Find where the given text appears and provide that cell's center as (x, y) coordinate. 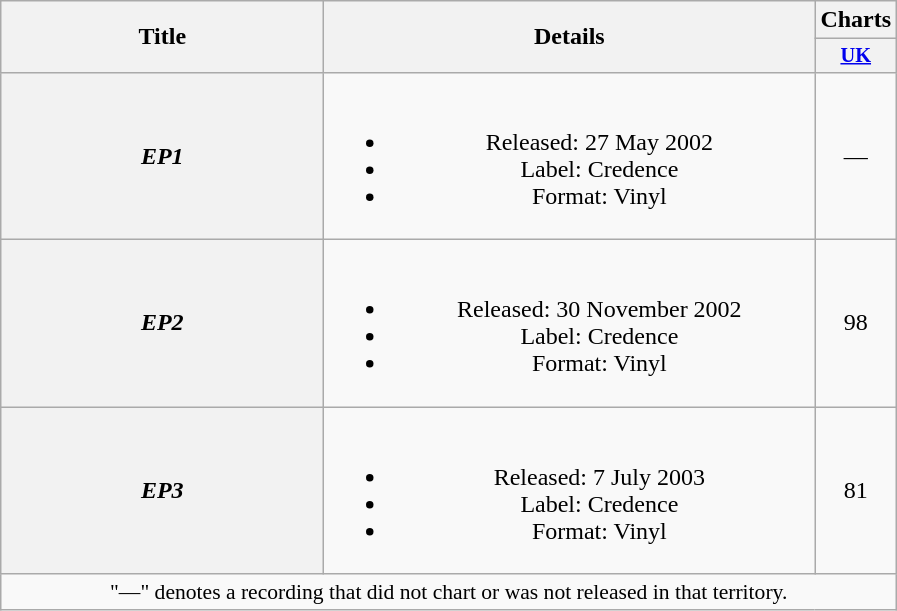
Title (162, 37)
"—" denotes a recording that did not chart or was not released in that territory. (449, 592)
Released: 27 May 2002Label: CredenceFormat: Vinyl (570, 156)
EP3 (162, 490)
Released: 7 July 2003Label: CredenceFormat: Vinyl (570, 490)
Charts (856, 20)
98 (856, 324)
81 (856, 490)
— (856, 156)
Released: 30 November 2002Label: CredenceFormat: Vinyl (570, 324)
Details (570, 37)
UK (856, 56)
EP2 (162, 324)
EP1 (162, 156)
